Return the [X, Y] coordinate for the center point of the cell that contains the specified text.  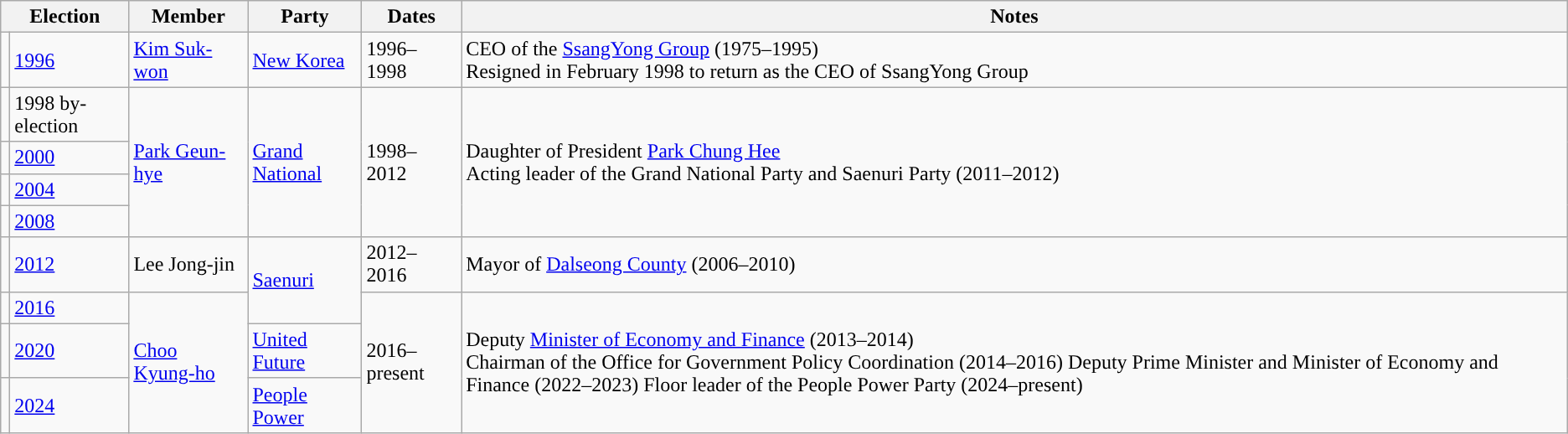
CEO of the SsangYong Group (1975–1995)Resigned in February 1998 to return as the CEO of SsangYong Group [1015, 60]
Daughter of President Park Chung HeeActing leader of the Grand National Party and Saenuri Party (2011–2012) [1015, 163]
Grand National [305, 163]
Choo Kyung-ho [188, 362]
2008 [70, 221]
New Korea [305, 60]
Notes [1015, 17]
2012 [70, 265]
Mayor of Dalseong County (2006–2010) [1015, 265]
Election [65, 17]
2016 [70, 307]
2012–2016 [412, 265]
Kim Suk-won [188, 60]
2024 [70, 406]
1998–2012 [412, 163]
United Future [305, 350]
Dates [412, 17]
2016–present [412, 362]
1996 [70, 60]
Saenuri [305, 280]
People Power [305, 406]
2004 [70, 189]
Park Geun-hye [188, 163]
Lee Jong-jin [188, 265]
Member [188, 17]
Party [305, 17]
1996–1998 [412, 60]
1998 by-election [70, 114]
2020 [70, 350]
2000 [70, 158]
